Detect which cell encompasses the target text, then output its [x, y] center coordinate. 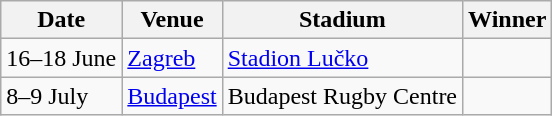
8–9 July [62, 96]
Budapest [172, 96]
Venue [172, 20]
Winner [508, 20]
Stadium [342, 20]
Stadion Lučko [342, 58]
16–18 June [62, 58]
Zagreb [172, 58]
Date [62, 20]
Budapest Rugby Centre [342, 96]
